Identify which cell holds the provided text, then report its [x, y] central coordinate. 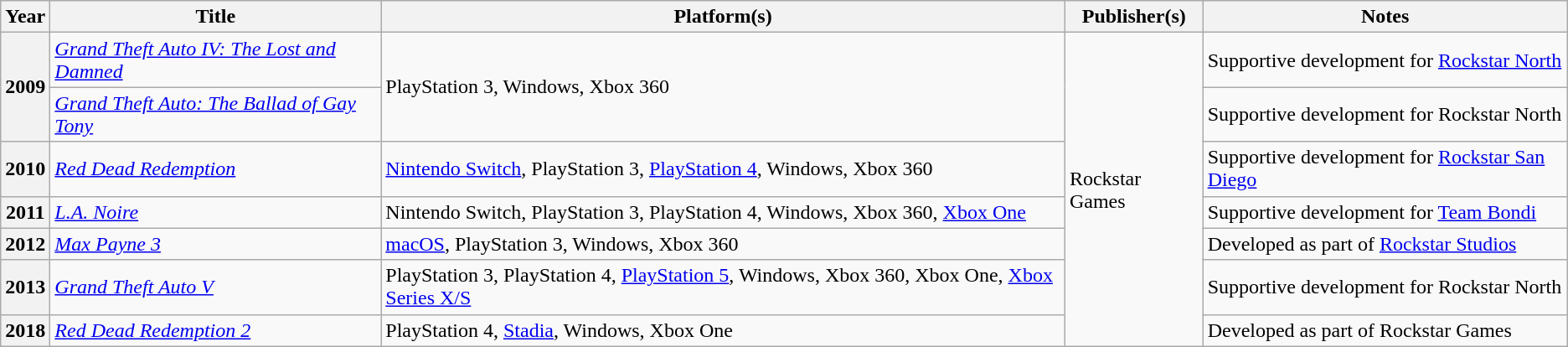
Notes [1385, 17]
PlayStation 4, Stadia, Windows, Xbox One [724, 330]
Platform(s) [724, 17]
Rockstar Games [1134, 189]
Developed as part of Rockstar Studios [1385, 244]
L.A. Noire [216, 212]
Title [216, 17]
Red Dead Redemption 2 [216, 330]
2011 [25, 212]
2009 [25, 87]
Grand Theft Auto V [216, 287]
Nintendo Switch, PlayStation 3, PlayStation 4, Windows, Xbox 360 [724, 169]
Year [25, 17]
PlayStation 3, Windows, Xbox 360 [724, 87]
PlayStation 3, PlayStation 4, PlayStation 5, Windows, Xbox 360, Xbox One, Xbox Series X/S [724, 287]
Max Payne 3 [216, 244]
Supportive development for Team Bondi [1385, 212]
Grand Theft Auto IV: The Lost and Damned [216, 60]
Publisher(s) [1134, 17]
Supportive development for Rockstar San Diego [1385, 169]
2013 [25, 287]
Red Dead Redemption [216, 169]
Developed as part of Rockstar Games [1385, 330]
Nintendo Switch, PlayStation 3, PlayStation 4, Windows, Xbox 360, Xbox One [724, 212]
macOS, PlayStation 3, Windows, Xbox 360 [724, 244]
Grand Theft Auto: The Ballad of Gay Tony [216, 114]
2012 [25, 244]
2010 [25, 169]
2018 [25, 330]
